Detect which cell encompasses the target text, then output its [X, Y] center coordinate. 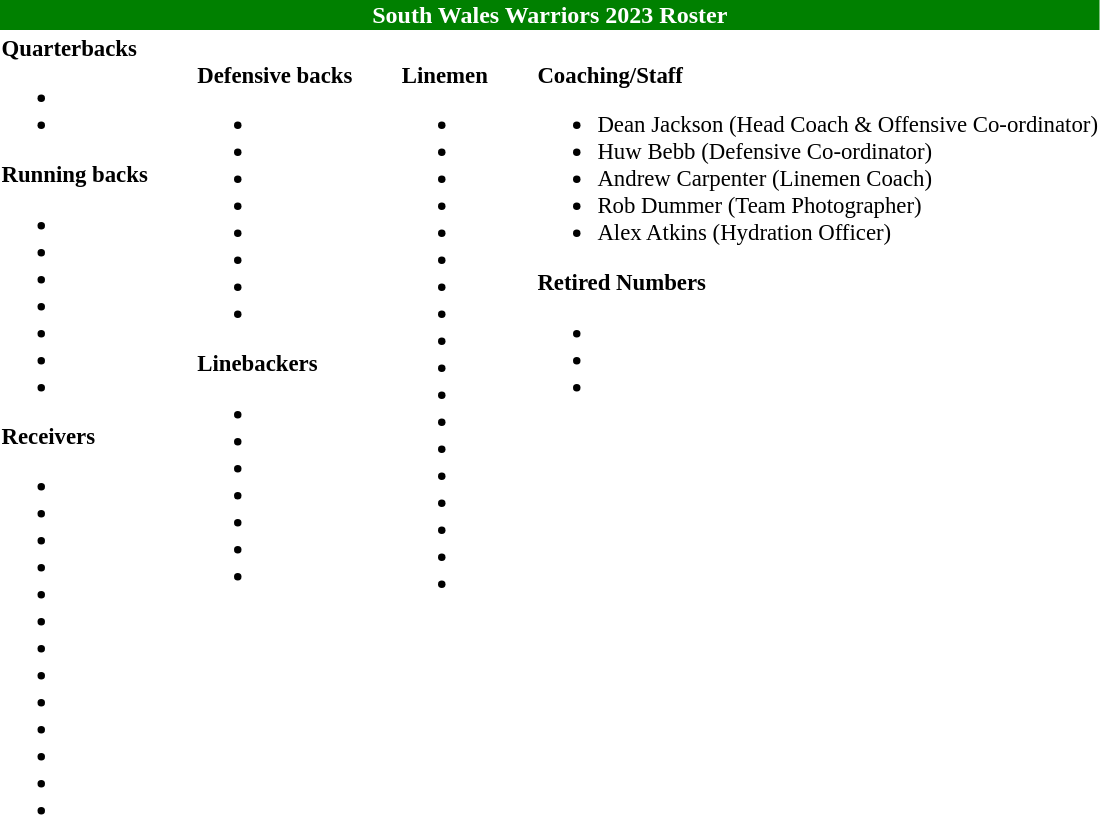
South Wales Warriors 2023 Roster [550, 15]
